Search for the cell housing the specified text and yield its [x, y] center coordinate. 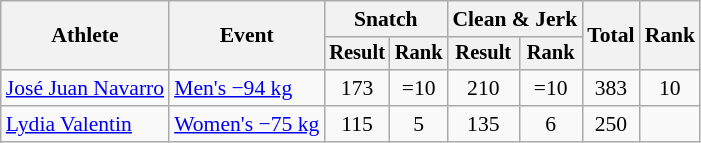
Clean & Jerk [514, 19]
5 [419, 124]
10 [670, 88]
Women's −75 kg [246, 124]
Event [246, 36]
6 [550, 124]
Total [610, 36]
José Juan Navarro [85, 88]
383 [610, 88]
Athlete [85, 36]
Men's −94 kg [246, 88]
Lydia Valentin [85, 124]
250 [610, 124]
135 [483, 124]
210 [483, 88]
115 [357, 124]
Snatch [386, 19]
173 [357, 88]
